Scan for the cell matching the given text and deliver its (x, y) coordinate at center. 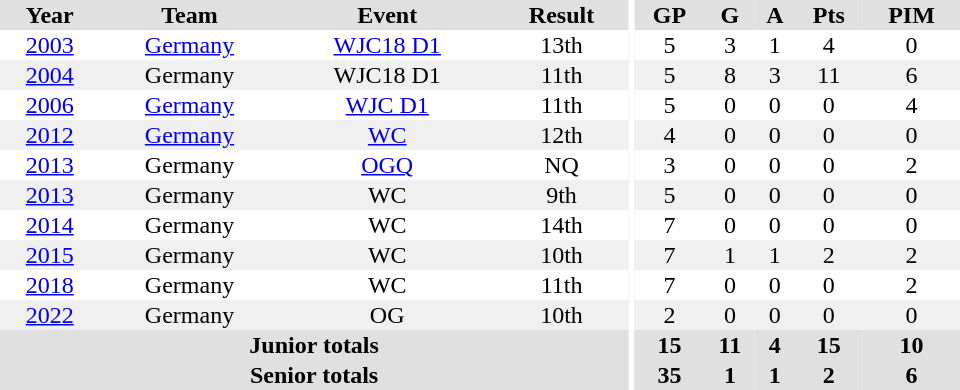
Result (562, 15)
2018 (50, 285)
2003 (50, 45)
12th (562, 135)
2012 (50, 135)
35 (670, 375)
WJC D1 (388, 105)
10 (912, 345)
Senior totals (314, 375)
Event (388, 15)
2022 (50, 315)
9th (562, 195)
13th (562, 45)
2014 (50, 225)
OGQ (388, 165)
2015 (50, 255)
PIM (912, 15)
Junior totals (314, 345)
Pts (829, 15)
OG (388, 315)
G (730, 15)
Year (50, 15)
8 (730, 75)
NQ (562, 165)
2006 (50, 105)
2004 (50, 75)
GP (670, 15)
14th (562, 225)
Team (189, 15)
A (775, 15)
